Provide the (X, Y) coordinate of the cell's center where the given text is located.  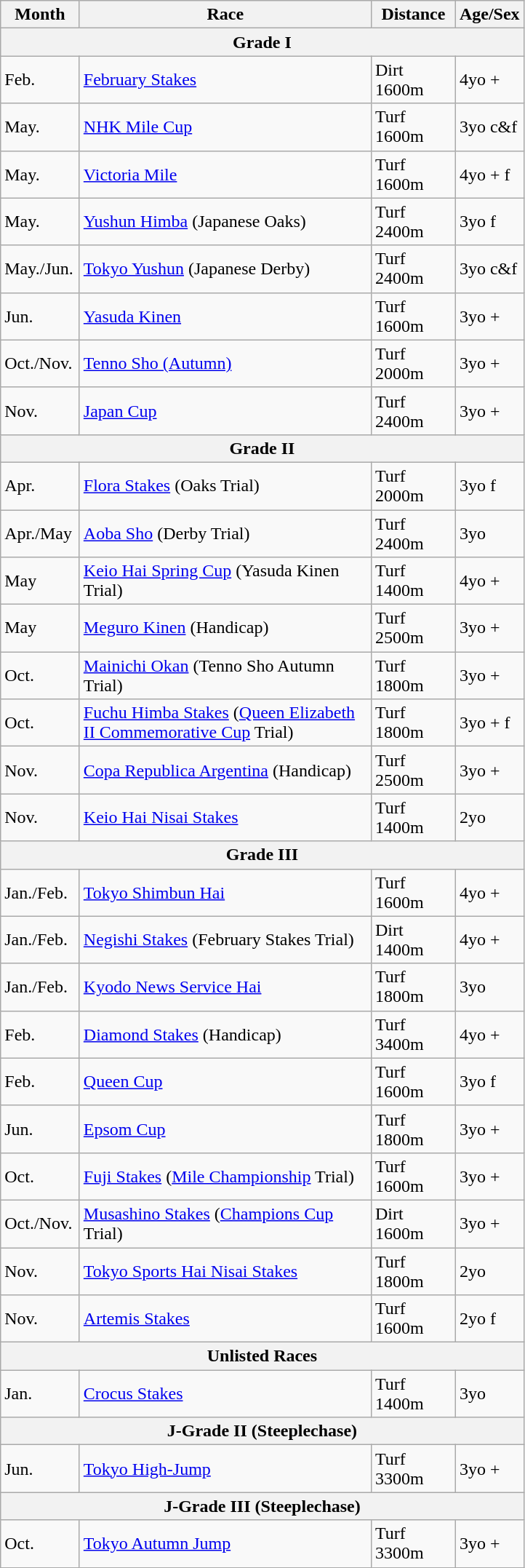
Victoria Mile (225, 175)
Tokyo Sports Hai Nisai Stakes (225, 1270)
Apr. (41, 486)
Apr./May (41, 533)
J-Grade II (Steeplechase) (262, 1431)
Aoba Sho (Derby Trial) (225, 533)
Dirt 1400m (413, 940)
Flora Stakes (Oaks Trial) (225, 486)
Keio Hai Spring Cup (Yasuda Kinen Trial) (225, 581)
Grade I (262, 42)
Negishi Stakes (February Stakes Trial) (225, 940)
Tenno Sho (Autumn) (225, 364)
2yo f (489, 1318)
Meguro Kinen (Handicap) (225, 629)
J-Grade III (Steeplechase) (262, 1506)
Diamond Stakes (Handicap) (225, 1035)
Fuchu Himba Stakes (Queen Elizabeth II Commemorative Cup Trial) (225, 723)
Turf 3400m (413, 1035)
Unlisted Races (262, 1356)
Grade II (262, 448)
Musashino Stakes (Champions Cup Trial) (225, 1224)
Epsom Cup (225, 1129)
Grade III (262, 855)
Fuji Stakes (Mile Championship Trial) (225, 1176)
4yo + f (489, 175)
NHK Mile Cup (225, 127)
Crocus Stakes (225, 1394)
February Stakes (225, 80)
Age/Sex (489, 15)
Keio Hai Nisai Stakes (225, 818)
Month (41, 15)
Race (225, 15)
Tokyo Yushun (Japanese Derby) (225, 269)
Yushun Himba (Japanese Oaks) (225, 221)
Tokyo High-Jump (225, 1468)
Kyodo News Service Hai (225, 987)
Japan Cup (225, 410)
Tokyo Shimbun Hai (225, 892)
Copa Republica Argentina (Handicap) (225, 770)
Yasuda Kinen (225, 316)
Tokyo Autumn Jump (225, 1544)
Mainichi Okan (Tenno Sho Autumn Trial) (225, 675)
Artemis Stakes (225, 1318)
Distance (413, 15)
3yo + f (489, 723)
Jan. (41, 1394)
Queen Cup (225, 1081)
May./Jun. (41, 269)
